Capture the cell that displays the provided text and extract its [x, y] central coordinate. 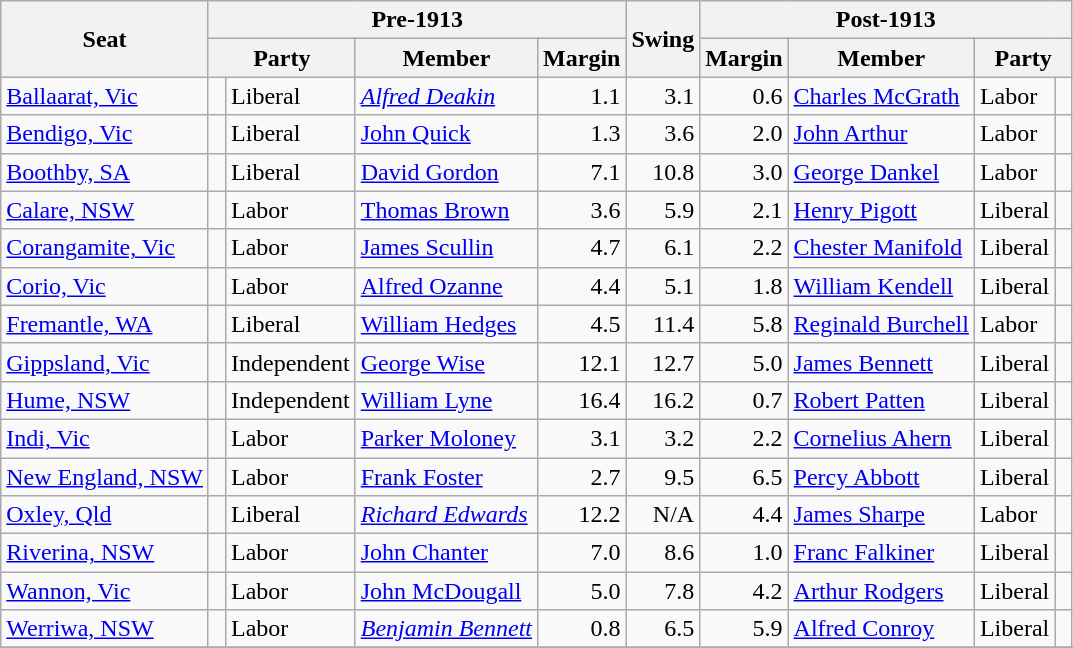
John Chanter [446, 553]
John McDougall [446, 591]
James Sharpe [881, 515]
Riverina, NSW [105, 553]
Wannon, Vic [105, 591]
John Quick [446, 134]
Cornelius Ahern [881, 438]
N/A [663, 515]
5.1 [663, 286]
James Bennett [881, 362]
Richard Edwards [446, 515]
Alfred Ozanne [446, 286]
4.7 [582, 248]
Charles McGrath [881, 96]
William Lyne [446, 400]
7.0 [582, 553]
Pre-1913 [416, 20]
Henry Pigott [881, 210]
16.4 [582, 400]
7.1 [582, 172]
Robert Patten [881, 400]
Fremantle, WA [105, 324]
Seat [105, 39]
10.8 [663, 172]
William Hedges [446, 324]
Thomas Brown [446, 210]
8.6 [663, 553]
Werriwa, NSW [105, 629]
Franc Falkiner [881, 553]
Swing [663, 39]
Indi, Vic [105, 438]
1.3 [582, 134]
Post-1913 [886, 20]
Oxley, Qld [105, 515]
Bendigo, Vic [105, 134]
Reginald Burchell [881, 324]
0.8 [582, 629]
6.1 [663, 248]
Alfred Deakin [446, 96]
4.2 [744, 591]
Ballaarat, Vic [105, 96]
0.7 [744, 400]
7.8 [663, 591]
Frank Foster [446, 477]
George Dankel [881, 172]
Gippsland, Vic [105, 362]
Chester Manifold [881, 248]
David Gordon [446, 172]
George Wise [446, 362]
James Scullin [446, 248]
11.4 [663, 324]
5.8 [744, 324]
New England, NSW [105, 477]
John Arthur [881, 134]
Arthur Rodgers [881, 591]
12.1 [582, 362]
3.0 [744, 172]
Benjamin Bennett [446, 629]
3.2 [663, 438]
1.8 [744, 286]
Calare, NSW [105, 210]
1.0 [744, 553]
1.1 [582, 96]
William Kendell [881, 286]
12.2 [582, 515]
Percy Abbott [881, 477]
12.7 [663, 362]
0.6 [744, 96]
2.1 [744, 210]
2.0 [744, 134]
Corio, Vic [105, 286]
Corangamite, Vic [105, 248]
Hume, NSW [105, 400]
Parker Moloney [446, 438]
16.2 [663, 400]
Alfred Conroy [881, 629]
2.7 [582, 477]
4.5 [582, 324]
9.5 [663, 477]
Boothby, SA [105, 172]
